Capture the cell that displays the provided text and extract its (X, Y) central coordinate. 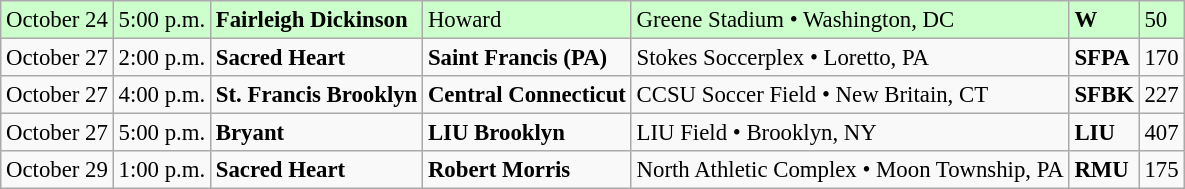
170 (1162, 58)
St. Francis Brooklyn (317, 95)
SFPA (1104, 58)
Saint Francis (PA) (528, 58)
North Athletic Complex • Moon Township, PA (850, 170)
Central Connecticut (528, 95)
CCSU Soccer Field • New Britain, CT (850, 95)
LIU Field • Brooklyn, NY (850, 133)
LIU (1104, 133)
W (1104, 20)
October 29 (57, 170)
175 (1162, 170)
October 24 (57, 20)
RMU (1104, 170)
Howard (528, 20)
227 (1162, 95)
Bryant (317, 133)
407 (1162, 133)
4:00 p.m. (162, 95)
Greene Stadium • Washington, DC (850, 20)
Stokes Soccerplex • Loretto, PA (850, 58)
50 (1162, 20)
LIU Brooklyn (528, 133)
2:00 p.m. (162, 58)
SFBK (1104, 95)
Robert Morris (528, 170)
Fairleigh Dickinson (317, 20)
1:00 p.m. (162, 170)
